Provide the [x, y] coordinate of the cell's center where the given text is located.  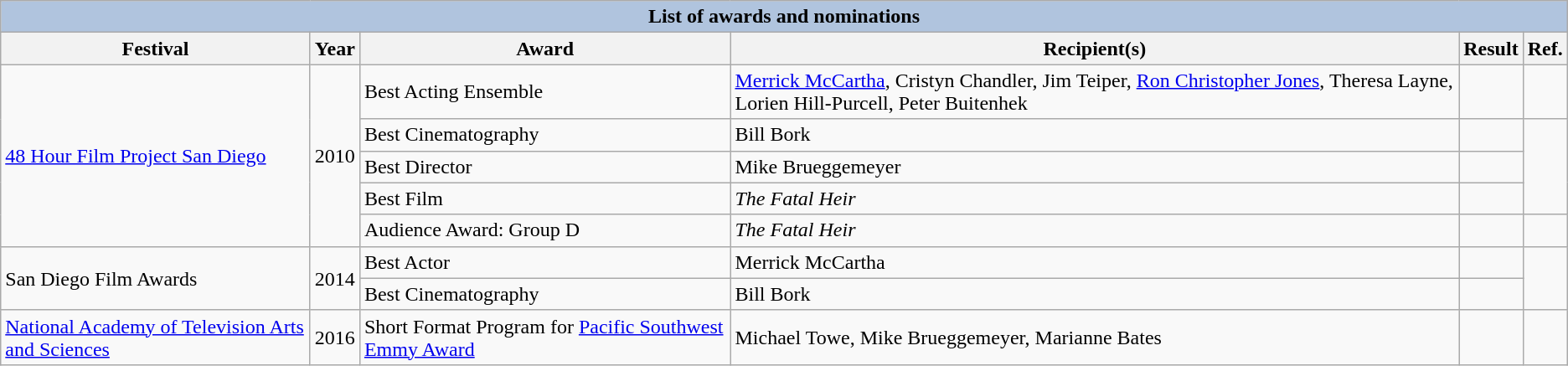
List of awards and nominations [784, 17]
2016 [335, 337]
Recipient(s) [1095, 49]
Festival [156, 49]
Ref. [1545, 49]
Michael Towe, Mike Brueggemeyer, Marianne Bates [1095, 337]
Merrick McCartha [1095, 262]
National Academy of Television Arts and Sciences [156, 337]
48 Hour Film Project San Diego [156, 156]
Best Film [544, 198]
2014 [335, 278]
Best Acting Ensemble [544, 92]
Short Format Program for Pacific Southwest Emmy Award [544, 337]
Award [544, 49]
Audience Award: Group D [544, 230]
Mike Brueggemeyer [1095, 167]
San Diego Film Awards [156, 278]
Result [1491, 49]
Best Actor [544, 262]
2010 [335, 156]
Best Director [544, 167]
Year [335, 49]
Merrick McCartha, Cristyn Chandler, Jim Teiper, Ron Christopher Jones, Theresa Layne, Lorien Hill-Purcell, Peter Buitenhek [1095, 92]
